Find where the given text appears and provide that cell's center as (x, y) coordinate. 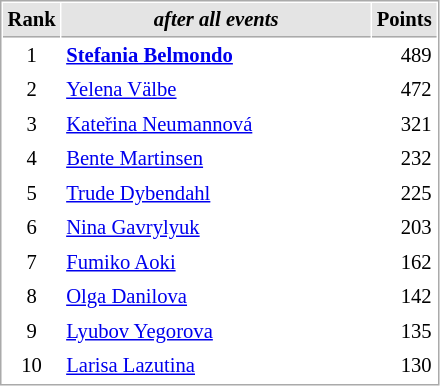
Yelena Välbe (216, 90)
Points (404, 20)
135 (404, 332)
9 (32, 332)
472 (404, 90)
Fumiko Aoki (216, 262)
203 (404, 228)
3 (32, 124)
4 (32, 158)
10 (32, 366)
489 (404, 56)
Larisa Lazutina (216, 366)
321 (404, 124)
Bente Martinsen (216, 158)
225 (404, 194)
Rank (32, 20)
after all events (216, 20)
Olga Danilova (216, 296)
Kateřina Neumannová (216, 124)
142 (404, 296)
2 (32, 90)
Stefania Belmondo (216, 56)
Lyubov Yegorova (216, 332)
6 (32, 228)
7 (32, 262)
162 (404, 262)
130 (404, 366)
1 (32, 56)
5 (32, 194)
232 (404, 158)
Trude Dybendahl (216, 194)
Nina Gavrylyuk (216, 228)
8 (32, 296)
